Return [X, Y] of the center of cell containing provided text 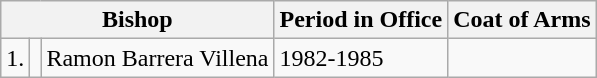
1982-1985 [361, 58]
Coat of Arms [522, 20]
Period in Office [361, 20]
Bishop [138, 20]
1. [16, 58]
Ramon Barrera Villena [158, 58]
